For the text-containing cell, return its midpoint in [x, y] coordinate format. 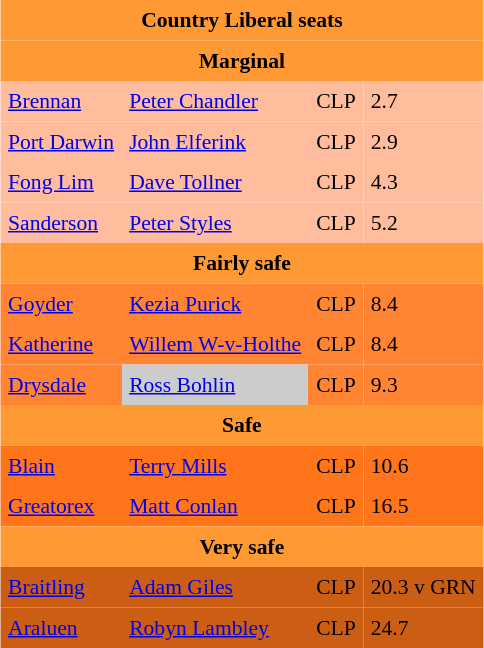
Peter Chandler [216, 101]
Fong Lim [62, 182]
Araluen [62, 627]
2.9 [423, 141]
Brennan [62, 101]
Fairly safe [242, 263]
Greatorex [62, 506]
Adam Giles [216, 587]
Willem W-v-Holthe [216, 344]
Kezia Purick [216, 303]
24.7 [423, 627]
5.2 [423, 222]
Drysdale [62, 384]
Country Liberal seats [242, 20]
2.7 [423, 101]
Safe [242, 425]
Dave Tollner [216, 182]
Robyn Lambley [216, 627]
John Elferink [216, 141]
Sanderson [62, 222]
Very safe [242, 546]
Matt Conlan [216, 506]
Marginal [242, 60]
Blain [62, 465]
Peter Styles [216, 222]
16.5 [423, 506]
9.3 [423, 384]
Katherine [62, 344]
Ross Bohlin [216, 384]
10.6 [423, 465]
Terry Mills [216, 465]
Braitling [62, 587]
Port Darwin [62, 141]
20.3 v GRN [423, 587]
Goyder [62, 303]
4.3 [423, 182]
